Scan for the cell matching the given text and deliver its (X, Y) coordinate at center. 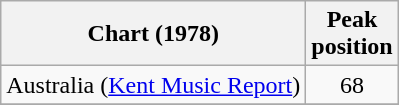
Peakposition (352, 34)
Chart (1978) (154, 34)
Australia (Kent Music Report) (154, 85)
68 (352, 85)
